Pinpoint the cell where the given text exists, returning its [x, y] midpoint coordinate. 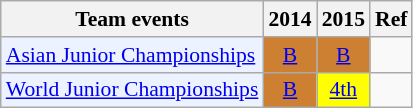
4th [344, 90]
Ref [391, 19]
2015 [344, 19]
2014 [290, 19]
Asian Junior Championships [132, 55]
World Junior Championships [132, 90]
Team events [132, 19]
